Determine the (x, y) coordinate at the center of the cell enclosing the given text.  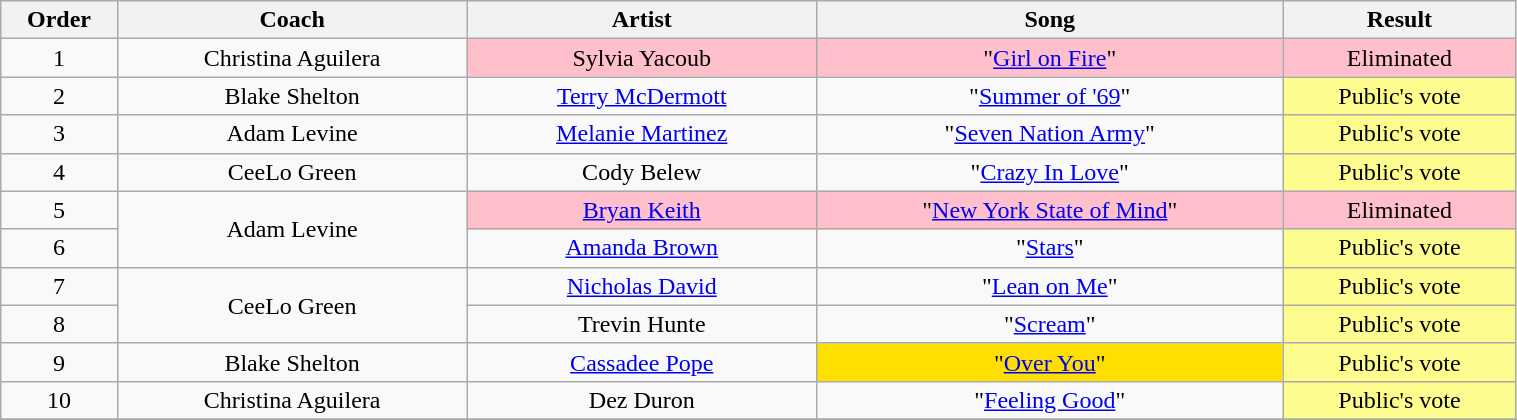
Result (1400, 20)
10 (60, 400)
Coach (292, 20)
2 (60, 96)
Cody Belew (642, 172)
"Summer of '69" (1050, 96)
1 (60, 58)
7 (60, 286)
9 (60, 362)
Song (1050, 20)
"Over You" (1050, 362)
Amanda Brown (642, 248)
Dez Duron (642, 400)
Terry McDermott (642, 96)
Melanie Martinez (642, 134)
Cassadee Pope (642, 362)
3 (60, 134)
Nicholas David (642, 286)
Bryan Keith (642, 210)
"Stars" (1050, 248)
"New York State of Mind" (1050, 210)
8 (60, 324)
"Lean on Me" (1050, 286)
"Girl on Fire" (1050, 58)
"Scream" (1050, 324)
Sylvia Yacoub (642, 58)
5 (60, 210)
4 (60, 172)
Trevin Hunte (642, 324)
6 (60, 248)
"Crazy In Love" (1050, 172)
Artist (642, 20)
"Seven Nation Army" (1050, 134)
"Feeling Good" (1050, 400)
Order (60, 20)
